Extract the [x, y] coordinate from the center of the cell holding the provided text.  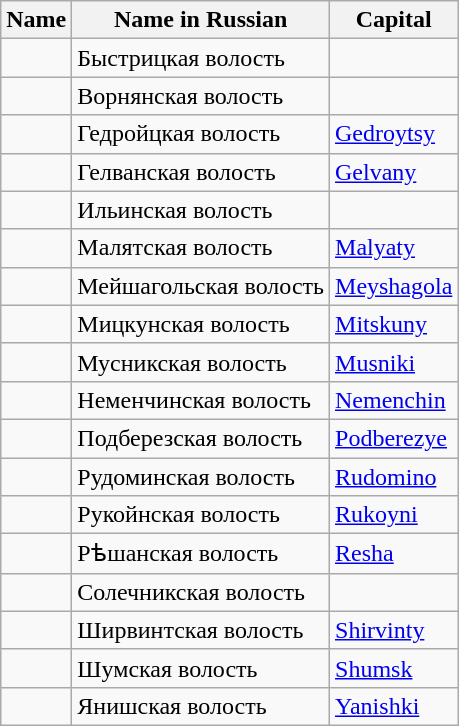
Malyaty [394, 248]
Mitskuny [394, 324]
Рѣшанская волость [201, 554]
Ильинская волость [201, 210]
Meyshagola [394, 286]
Shumsk [394, 668]
Рудоминская волость [201, 477]
Rukoyni [394, 515]
Мусникская волость [201, 362]
Подберезская волость [201, 438]
Мейшагольская волость [201, 286]
Musniki [394, 362]
Gedroytsy [394, 134]
Неменчинская волость [201, 400]
Мицкунская волость [201, 324]
Yanishki [394, 706]
Гедройцкая волость [201, 134]
Шумская волость [201, 668]
Name [36, 20]
Name in Russian [201, 20]
Rudomino [394, 477]
Янишская волость [201, 706]
Малятская волость [201, 248]
Nemenchin [394, 400]
Быстрицкая волость [201, 58]
Resha [394, 554]
Podberezye [394, 438]
Гелванская волость [201, 172]
Ширвинтская волость [201, 630]
Capital [394, 20]
Ворнянская волость [201, 96]
Gelvany [394, 172]
Солечникская волость [201, 592]
Shirvinty [394, 630]
Рукойнская волость [201, 515]
